Search for the cell housing the specified text and yield its (x, y) center coordinate. 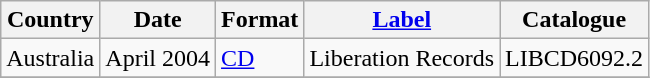
Australia (50, 58)
April 2004 (158, 58)
Country (50, 20)
Catalogue (574, 20)
LIBCD6092.2 (574, 58)
CD (260, 58)
Date (158, 20)
Liberation Records (402, 58)
Label (402, 20)
Format (260, 20)
